Locate the cell with the specified text and output its [x, y] center coordinate. 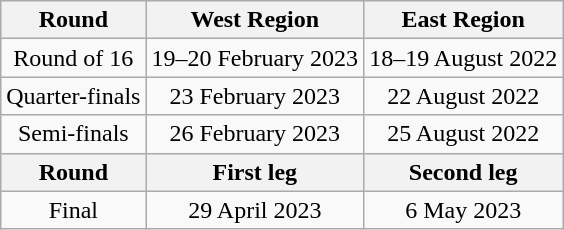
29 April 2023 [255, 210]
East Region [464, 20]
26 February 2023 [255, 134]
Semi-finals [74, 134]
19–20 February 2023 [255, 58]
Second leg [464, 172]
25 August 2022 [464, 134]
Final [74, 210]
Round of 16 [74, 58]
West Region [255, 20]
6 May 2023 [464, 210]
First leg [255, 172]
23 February 2023 [255, 96]
22 August 2022 [464, 96]
18–19 August 2022 [464, 58]
Quarter-finals [74, 96]
